Capture the cell that displays the provided text and extract its (X, Y) central coordinate. 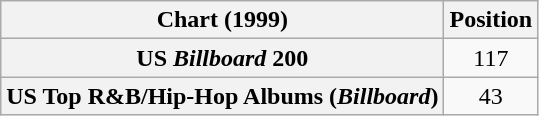
117 (491, 58)
Chart (1999) (222, 20)
Position (491, 20)
US Top R&B/Hip-Hop Albums (Billboard) (222, 96)
US Billboard 200 (222, 58)
43 (491, 96)
